Determine the (x, y) coordinate at the center of the cell enclosing the given text.  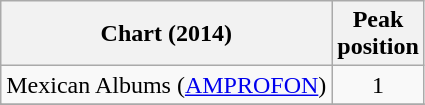
1 (378, 85)
Peakposition (378, 34)
Chart (2014) (166, 34)
Mexican Albums (AMPROFON) (166, 85)
